Capture the cell that displays the provided text and extract its (X, Y) central coordinate. 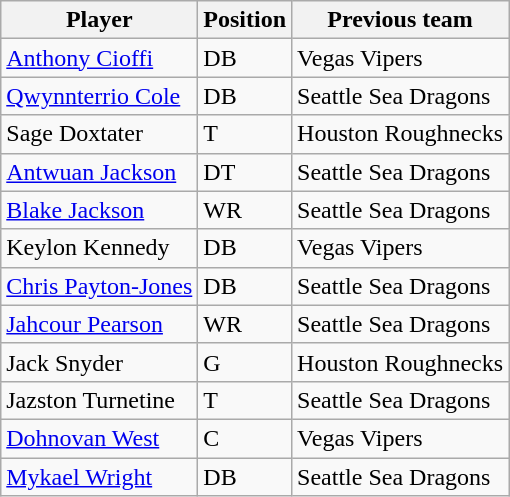
G (245, 362)
Jahcour Pearson (100, 324)
C (245, 438)
Player (100, 20)
Blake Jackson (100, 210)
Keylon Kennedy (100, 248)
DT (245, 172)
Jazston Turnetine (100, 400)
Sage Doxtater (100, 134)
Chris Payton-Jones (100, 286)
Antwuan Jackson (100, 172)
Mykael Wright (100, 477)
Position (245, 20)
Qwynnterrio Cole (100, 96)
Dohnovan West (100, 438)
Anthony Cioffi (100, 58)
Jack Snyder (100, 362)
Previous team (400, 20)
